Identify which cell holds the provided text, then report its [X, Y] central coordinate. 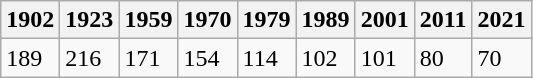
1979 [266, 20]
154 [208, 58]
1902 [30, 20]
1923 [90, 20]
102 [326, 58]
101 [384, 58]
1959 [148, 20]
70 [502, 58]
1989 [326, 20]
2001 [384, 20]
80 [443, 58]
189 [30, 58]
2011 [443, 20]
1970 [208, 20]
216 [90, 58]
2021 [502, 20]
171 [148, 58]
114 [266, 58]
